Extract the [x, y] coordinate from the center of the cell holding the provided text.  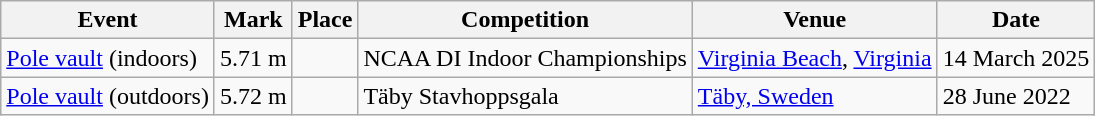
Mark [253, 20]
28 June 2022 [1016, 96]
Virginia Beach, Virginia [814, 58]
Täby Stavhoppsgala [525, 96]
Venue [814, 20]
14 March 2025 [1016, 58]
Pole vault (indoors) [108, 58]
Pole vault (outdoors) [108, 96]
Competition [525, 20]
Täby, Sweden [814, 96]
5.71 m [253, 58]
Date [1016, 20]
Event [108, 20]
NCAA DI Indoor Championships [525, 58]
5.72 m [253, 96]
Place [325, 20]
